Return the (x, y) coordinate for the center point of the cell that contains the specified text.  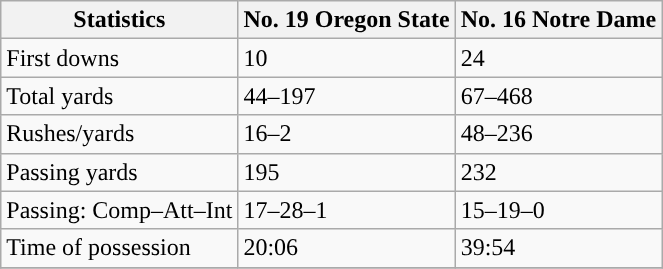
Total yards (120, 96)
First downs (120, 58)
15–19–0 (558, 210)
44–197 (346, 96)
24 (558, 58)
Time of possession (120, 248)
Rushes/yards (120, 134)
20:06 (346, 248)
48–236 (558, 134)
10 (346, 58)
No. 16 Notre Dame (558, 20)
17–28–1 (346, 210)
Statistics (120, 20)
232 (558, 172)
No. 19 Oregon State (346, 20)
Passing: Comp–Att–Int (120, 210)
Passing yards (120, 172)
67–468 (558, 96)
39:54 (558, 248)
195 (346, 172)
16–2 (346, 134)
